From the cell containing the given text, extract its center point as [X, Y] coordinate. 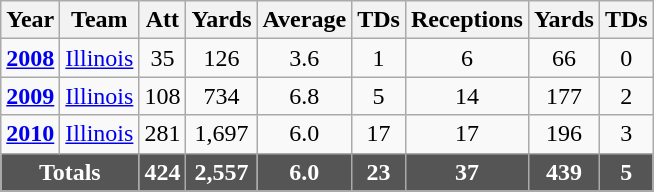
177 [564, 96]
424 [162, 172]
Year [30, 20]
35 [162, 58]
281 [162, 134]
2 [626, 96]
3.6 [304, 58]
1,697 [222, 134]
196 [564, 134]
0 [626, 58]
Average [304, 20]
37 [466, 172]
3 [626, 134]
Att [162, 20]
734 [222, 96]
6.8 [304, 96]
Totals [70, 172]
66 [564, 58]
2008 [30, 58]
2,557 [222, 172]
2010 [30, 134]
1 [379, 58]
Receptions [466, 20]
108 [162, 96]
6 [466, 58]
126 [222, 58]
Team [100, 20]
439 [564, 172]
23 [379, 172]
14 [466, 96]
2009 [30, 96]
